Identify which cell holds the provided text, then report its [X, Y] central coordinate. 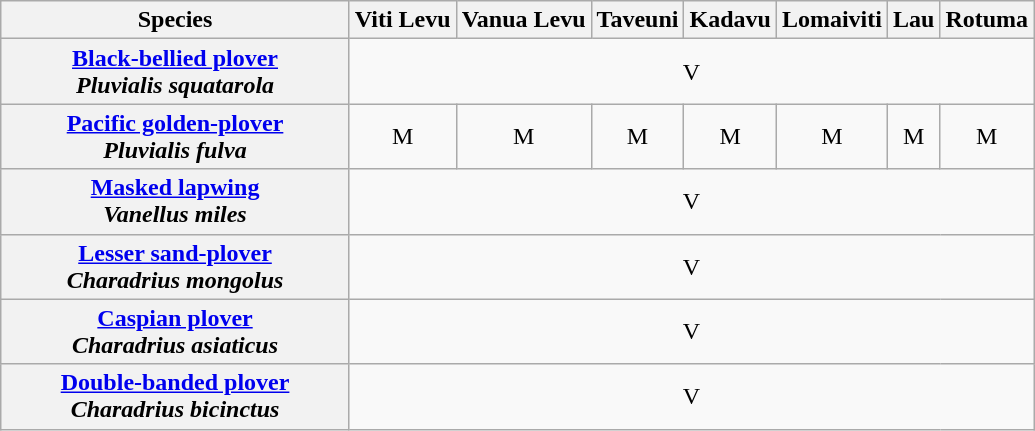
Viti Levu [402, 20]
Lau [913, 20]
Lomaiviti [832, 20]
Taveuni [638, 20]
Lesser sand-ploverCharadrius mongolus [176, 266]
Rotuma [987, 20]
Pacific golden-ploverPluvialis fulva [176, 136]
Vanua Levu [524, 20]
Double-banded ploverCharadrius bicinctus [176, 396]
Masked lapwingVanellus miles [176, 202]
Caspian ploverCharadrius asiaticus [176, 332]
Kadavu [730, 20]
Black-bellied ploverPluvialis squatarola [176, 72]
Species [176, 20]
